Identify which cell holds the provided text, then report its (x, y) central coordinate. 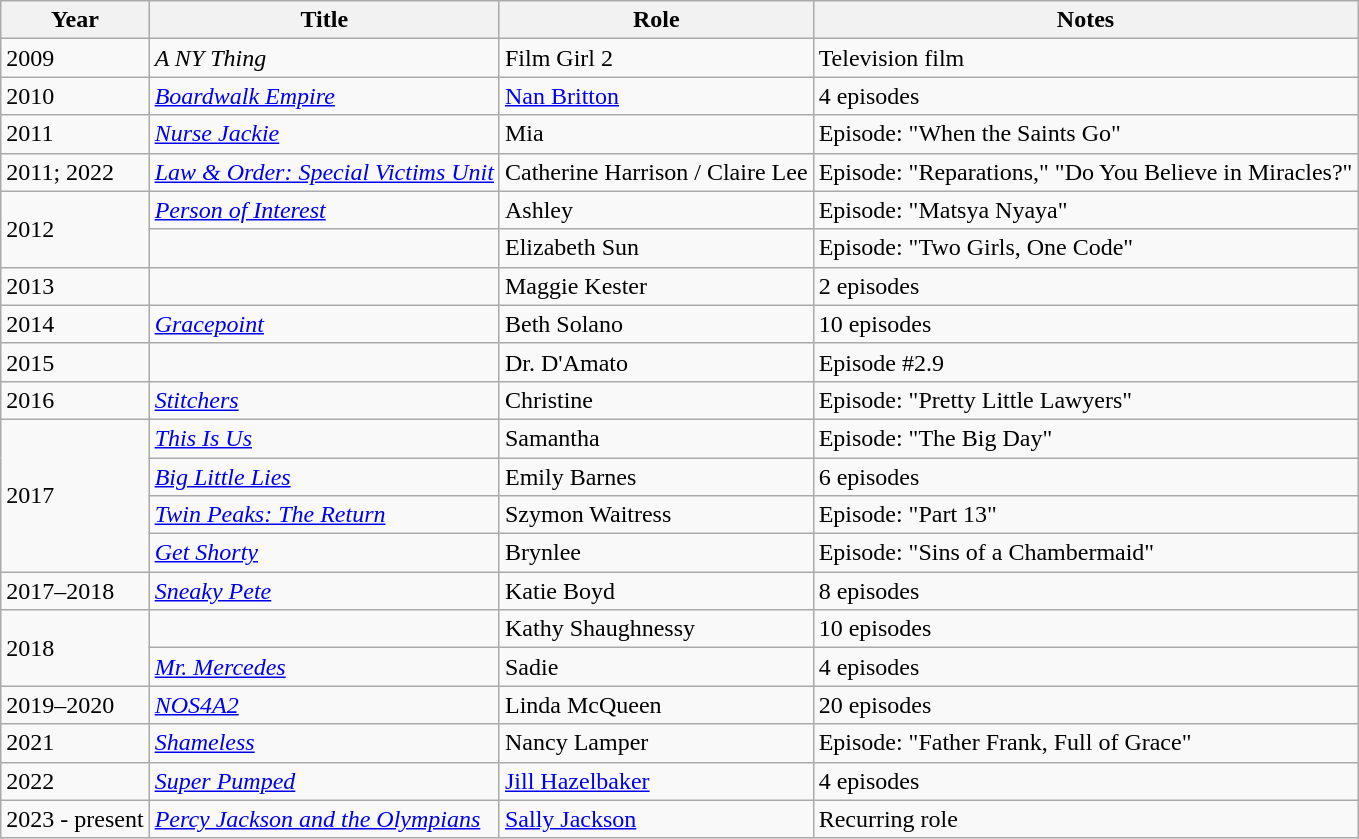
8 episodes (1086, 591)
Mr. Mercedes (324, 667)
Percy Jackson and the Olympians (324, 819)
Get Shorty (324, 553)
This Is Us (324, 438)
2022 (75, 781)
Year (75, 20)
Maggie Kester (656, 286)
Kathy Shaughnessy (656, 629)
Emily Barnes (656, 477)
Role (656, 20)
Elizabeth Sun (656, 248)
Episode #2.9 (1086, 362)
Gracepoint (324, 324)
Recurring role (1086, 819)
Law & Order: Special Victims Unit (324, 172)
NOS4A2 (324, 705)
Episode: "When the Saints Go" (1086, 134)
Nancy Lamper (656, 743)
Episode: "Reparations," "Do You Believe in Miracles?" (1086, 172)
Twin Peaks: The Return (324, 515)
2012 (75, 229)
Catherine Harrison / Claire Lee (656, 172)
2009 (75, 58)
Notes (1086, 20)
2 episodes (1086, 286)
2013 (75, 286)
Szymon Waitress (656, 515)
Episode: "The Big Day" (1086, 438)
20 episodes (1086, 705)
2017–2018 (75, 591)
Shameless (324, 743)
2011 (75, 134)
2019–2020 (75, 705)
2018 (75, 648)
Episode: "Two Girls, One Code" (1086, 248)
Sally Jackson (656, 819)
Episode: "Part 13" (1086, 515)
Super Pumped (324, 781)
Sadie (656, 667)
Episode: "Sins of a Chambermaid" (1086, 553)
2014 (75, 324)
Nurse Jackie (324, 134)
Episode: "Matsya Nyaya" (1086, 210)
Linda McQueen (656, 705)
Samantha (656, 438)
2023 - present (75, 819)
2011; 2022 (75, 172)
Dr. D'Amato (656, 362)
Big Little Lies (324, 477)
Film Girl 2 (656, 58)
Television film (1086, 58)
Katie Boyd (656, 591)
Sneaky Pete (324, 591)
Episode: "Pretty Little Lawyers" (1086, 400)
2010 (75, 96)
Stitchers (324, 400)
2016 (75, 400)
2021 (75, 743)
Boardwalk Empire (324, 96)
Beth Solano (656, 324)
Title (324, 20)
Jill Hazelbaker (656, 781)
Person of Interest (324, 210)
Nan Britton (656, 96)
Brynlee (656, 553)
2015 (75, 362)
Mia (656, 134)
2017 (75, 495)
Episode: "Father Frank, Full of Grace" (1086, 743)
Ashley (656, 210)
A NY Thing (324, 58)
6 episodes (1086, 477)
Christine (656, 400)
